Pinpoint the cell where the given text exists, returning its (X, Y) midpoint coordinate. 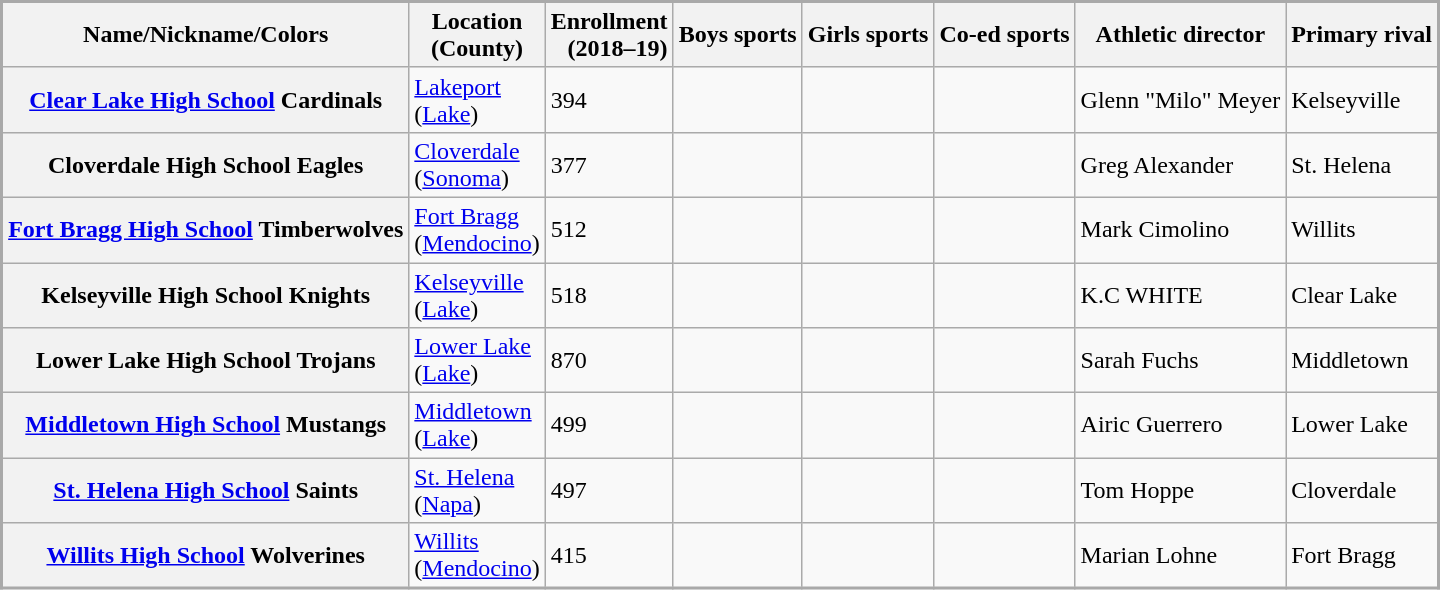
Location(County) (477, 35)
518 (609, 294)
Clear Lake (1362, 294)
Lakeport(Lake) (477, 100)
Kelseyville(Lake) (477, 294)
Willits (1362, 230)
Marian Lohne (1180, 556)
Enrollment(2018–19) (609, 35)
512 (609, 230)
Girls sports (868, 35)
394 (609, 100)
Lower Lake(Lake) (477, 360)
Fort Bragg(Mendocino) (477, 230)
St. Helena(Napa) (477, 490)
Cloverdale (1362, 490)
Tom Hoppe (1180, 490)
Lower Lake (1362, 426)
Kelseyville (1362, 100)
Greg Alexander (1180, 164)
Cloverdale High School Eagles (206, 164)
Fort Bragg (1362, 556)
Fort Bragg High School Timberwolves (206, 230)
Clear Lake High School Cardinals (206, 100)
Co-ed sports (1004, 35)
Kelseyville High School Knights (206, 294)
377 (609, 164)
Lower Lake High School Trojans (206, 360)
Willits High School Wolverines (206, 556)
Primary rival (1362, 35)
Boys sports (738, 35)
Name/Nickname/Colors (206, 35)
St. Helena High School Saints (206, 490)
K.C WHITE (1180, 294)
499 (609, 426)
Middletown (1362, 360)
Cloverdale(Sonoma) (477, 164)
Athletic director (1180, 35)
Mark Cimolino (1180, 230)
415 (609, 556)
Airic Guerrero (1180, 426)
Glenn "Milo" Meyer (1180, 100)
Willits(Mendocino) (477, 556)
497 (609, 490)
Middletown(Lake) (477, 426)
Middletown High School Mustangs (206, 426)
870 (609, 360)
St. Helena (1362, 164)
Sarah Fuchs (1180, 360)
